For the text-containing cell, return its midpoint in [x, y] coordinate format. 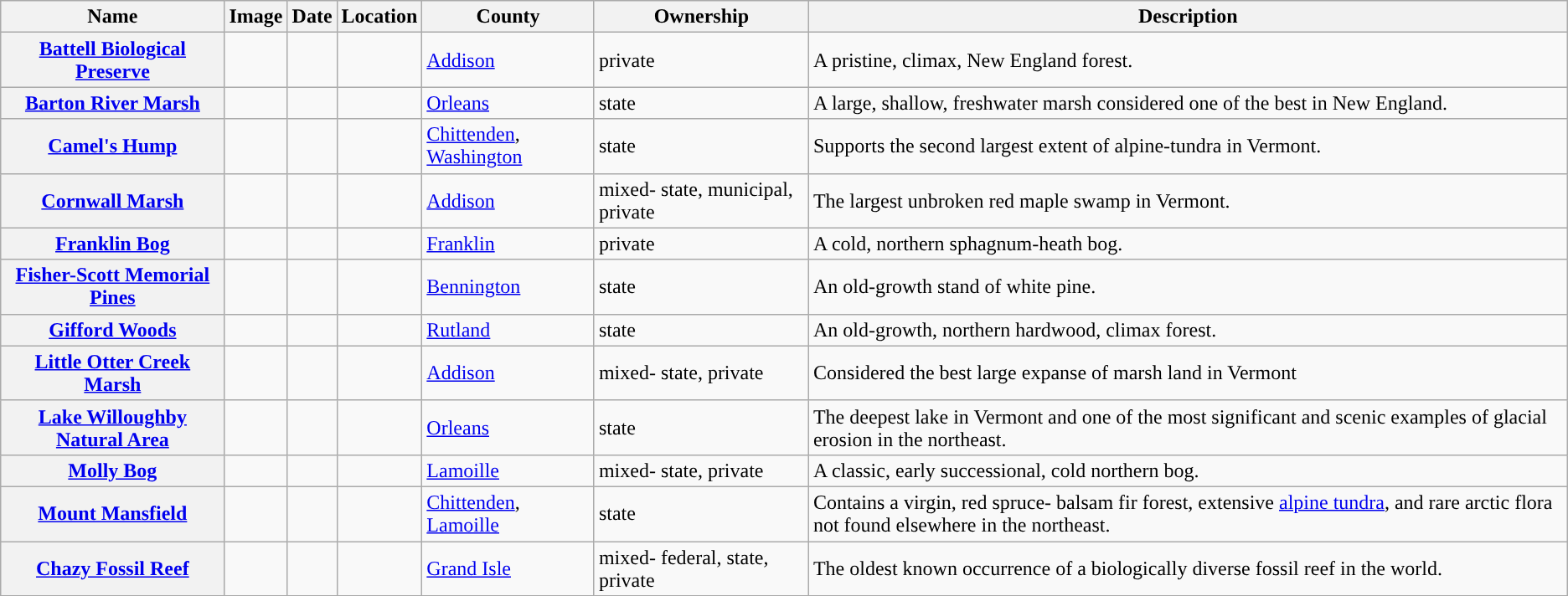
Contains a virgin, red spruce- balsam fir forest, extensive alpine tundra, and rare arctic flora not found elsewhere in the northeast. [1188, 514]
Franklin [508, 244]
An old-growth stand of white pine. [1188, 286]
Battell Biological Preserve [112, 60]
Barton River Marsh [112, 103]
Date [312, 17]
Chittenden, Lamoille [508, 514]
The oldest known occurrence of a biologically diverse fossil reef in the world. [1188, 568]
Rutland [508, 330]
An old-growth, northern hardwood, climax forest. [1188, 330]
Chazy Fossil Reef [112, 568]
Franklin Bog [112, 244]
Bennington [508, 286]
Camel's Hump [112, 146]
Description [1188, 17]
A classic, early successional, cold northern bog. [1188, 470]
Lamoille [508, 470]
Image [256, 17]
A cold, northern sphagnum-heath bog. [1188, 244]
Considered the best large expanse of marsh land in Vermont [1188, 373]
Lake Willoughby Natural Area [112, 427]
mixed- federal, state, private [701, 568]
Grand Isle [508, 568]
Molly Bog [112, 470]
A pristine, climax, New England forest. [1188, 60]
Location [379, 17]
Little Otter Creek Marsh [112, 373]
Gifford Woods [112, 330]
Ownership [701, 17]
The deepest lake in Vermont and one of the most significant and scenic examples of glacial erosion in the northeast. [1188, 427]
Fisher-Scott Memorial Pines [112, 286]
Cornwall Marsh [112, 201]
mixed- state, municipal, private [701, 201]
Chittenden, Washington [508, 146]
The largest unbroken red maple swamp in Vermont. [1188, 201]
Name [112, 17]
A large, shallow, freshwater marsh considered one of the best in New England. [1188, 103]
Supports the second largest extent of alpine-tundra in Vermont. [1188, 146]
County [508, 17]
Mount Mansfield [112, 514]
